Scan for the cell matching the given text and deliver its (x, y) coordinate at center. 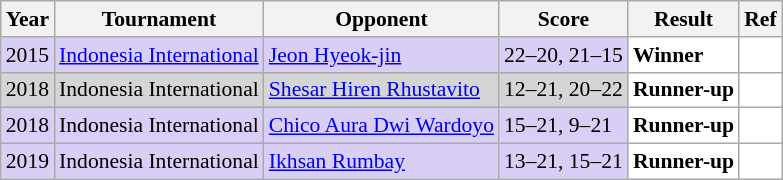
Ref (760, 19)
12–21, 20–22 (564, 90)
Result (684, 19)
Winner (684, 55)
Tournament (159, 19)
13–21, 15–21 (564, 162)
Opponent (382, 19)
Ikhsan Rumbay (382, 162)
2015 (28, 55)
Chico Aura Dwi Wardoyo (382, 126)
Score (564, 19)
Year (28, 19)
Jeon Hyeok-jin (382, 55)
22–20, 21–15 (564, 55)
Shesar Hiren Rhustavito (382, 90)
15–21, 9–21 (564, 126)
2019 (28, 162)
